For the text-containing cell, return its midpoint in [x, y] coordinate format. 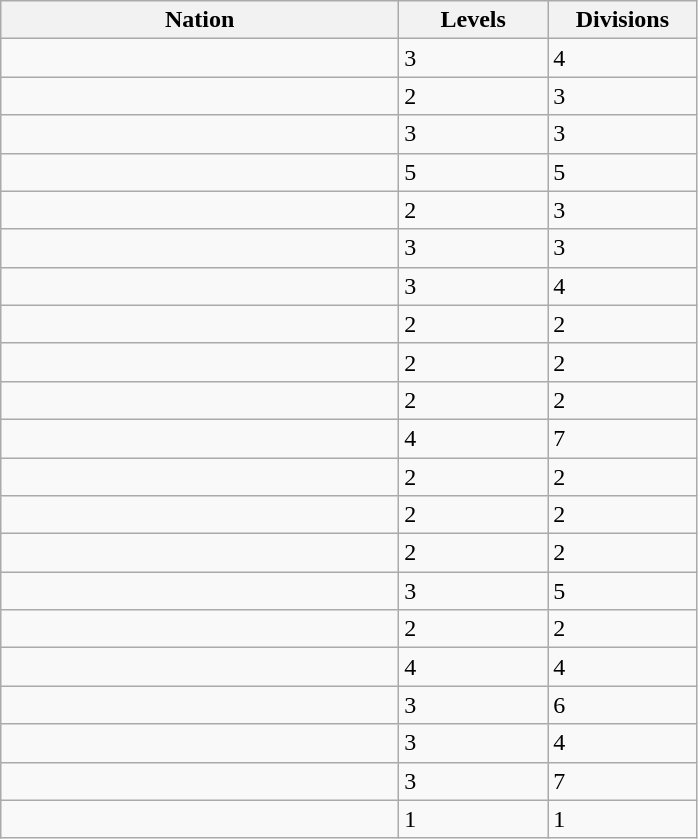
Divisions [622, 20]
6 [622, 705]
Levels [474, 20]
Nation [200, 20]
